Identify which cell holds the provided text, then report its [X, Y] central coordinate. 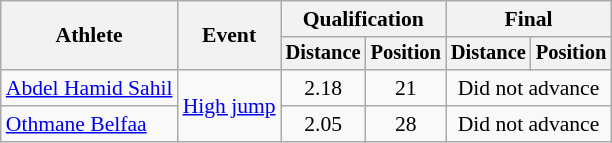
21 [406, 88]
Qualification [364, 19]
Othmane Belfaa [90, 124]
Final [528, 19]
2.18 [324, 88]
Event [230, 36]
Athlete [90, 36]
28 [406, 124]
Abdel Hamid Sahil [90, 88]
2.05 [324, 124]
High jump [230, 106]
